Provide the (x, y) coordinate of the cell's center where the given text is located.  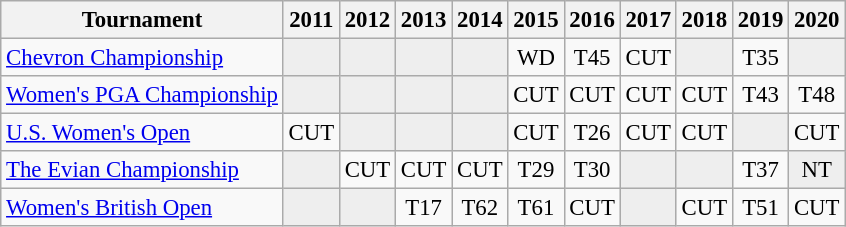
T35 (760, 58)
2015 (536, 20)
T51 (760, 208)
Women's PGA Championship (142, 95)
2019 (760, 20)
2020 (817, 20)
2011 (311, 20)
T48 (817, 95)
T29 (536, 170)
2012 (367, 20)
2018 (704, 20)
WD (536, 58)
2017 (648, 20)
2014 (480, 20)
T37 (760, 170)
Women's British Open (142, 208)
T62 (480, 208)
T61 (536, 208)
The Evian Championship (142, 170)
2013 (424, 20)
Chevron Championship (142, 58)
T43 (760, 95)
2016 (592, 20)
NT (817, 170)
Tournament (142, 20)
T17 (424, 208)
U.S. Women's Open (142, 133)
T45 (592, 58)
T26 (592, 133)
T30 (592, 170)
